From the cell containing the given text, extract its center point as [x, y] coordinate. 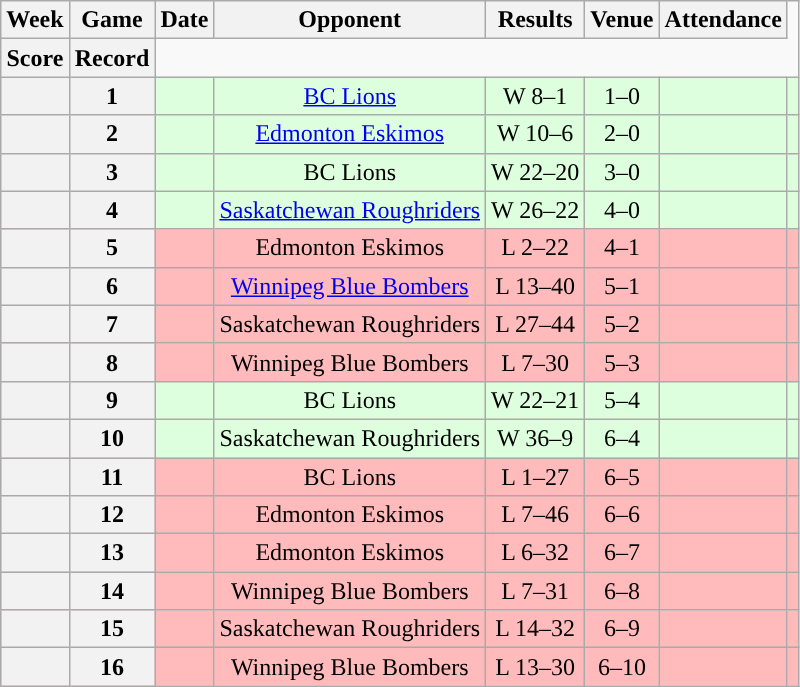
8 [112, 362]
L 13–30 [536, 667]
Game [112, 20]
1 [112, 96]
Venue [622, 20]
5–2 [622, 324]
L 7–30 [536, 362]
W 22–21 [536, 400]
5–4 [622, 400]
W 8–1 [536, 96]
Date [184, 20]
5–3 [622, 362]
W 10–6 [536, 134]
6–10 [622, 667]
W 26–22 [536, 210]
3–0 [622, 172]
L 13–40 [536, 286]
3 [112, 172]
W 22–20 [536, 172]
14 [112, 591]
10 [112, 438]
Opponent [350, 20]
Score [35, 58]
2 [112, 134]
5–1 [622, 286]
13 [112, 553]
L 7–31 [536, 591]
Week [35, 20]
15 [112, 629]
6–5 [622, 477]
6 [112, 286]
L 7–46 [536, 515]
7 [112, 324]
L 14–32 [536, 629]
6–9 [622, 629]
6–4 [622, 438]
Record [112, 58]
4 [112, 210]
L 2–22 [536, 248]
5 [112, 248]
4–0 [622, 210]
Attendance [723, 20]
L 27–44 [536, 324]
L 6–32 [536, 553]
2–0 [622, 134]
6–7 [622, 553]
4–1 [622, 248]
W 36–9 [536, 438]
L 1–27 [536, 477]
16 [112, 667]
Results [536, 20]
1–0 [622, 96]
9 [112, 400]
12 [112, 515]
6–8 [622, 591]
11 [112, 477]
6–6 [622, 515]
